Locate the cell with the specified text and output its (X, Y) center coordinate. 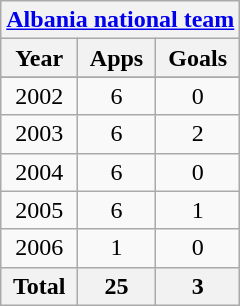
3 (197, 286)
2006 (40, 248)
Apps (117, 58)
2 (197, 134)
Total (40, 286)
25 (117, 286)
Year (40, 58)
2004 (40, 172)
2003 (40, 134)
2005 (40, 210)
Goals (197, 58)
2002 (40, 96)
Albania national team (120, 20)
